Return [x, y] of the center of cell containing provided text 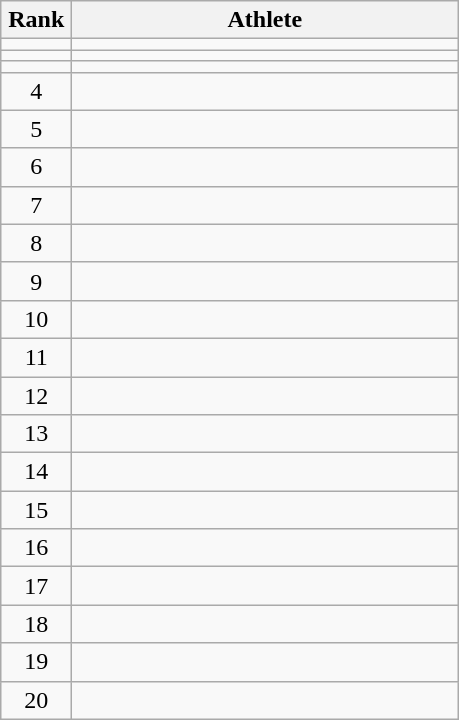
9 [36, 281]
5 [36, 129]
15 [36, 510]
18 [36, 624]
4 [36, 91]
6 [36, 167]
17 [36, 586]
8 [36, 243]
7 [36, 205]
Athlete [265, 20]
19 [36, 662]
Rank [36, 20]
13 [36, 434]
20 [36, 700]
16 [36, 548]
14 [36, 472]
12 [36, 395]
10 [36, 319]
11 [36, 357]
